Output the [x, y] coordinate of the center of the cell containing the given text.  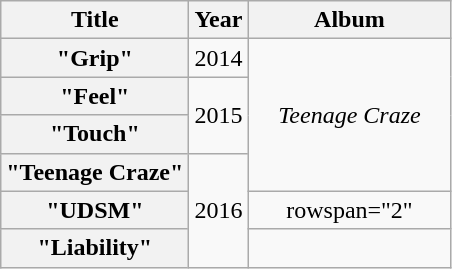
Teenage Craze [350, 115]
2014 [218, 58]
"Grip" [95, 58]
"Touch" [95, 134]
Album [350, 20]
"Teenage Craze" [95, 172]
rowspan="2" [350, 210]
"Feel" [95, 96]
2015 [218, 115]
2016 [218, 210]
Title [95, 20]
"UDSM" [95, 210]
Year [218, 20]
"Liability" [95, 248]
